Capture the cell that displays the provided text and extract its (X, Y) central coordinate. 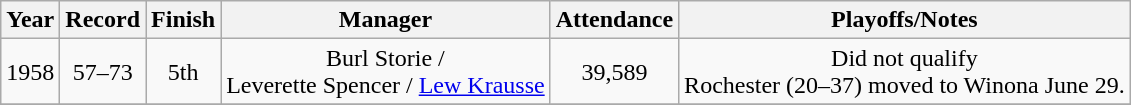
Did not qualifyRochester (20–37) moved to Winona June 29. (905, 72)
57–73 (103, 72)
Record (103, 20)
5th (184, 72)
Finish (184, 20)
Manager (386, 20)
Year (30, 20)
39,589 (614, 72)
Burl Storie / Leverette Spencer / Lew Krausse (386, 72)
1958 (30, 72)
Playoffs/Notes (905, 20)
Attendance (614, 20)
